Find where the given text appears and provide that cell's center as [X, Y] coordinate. 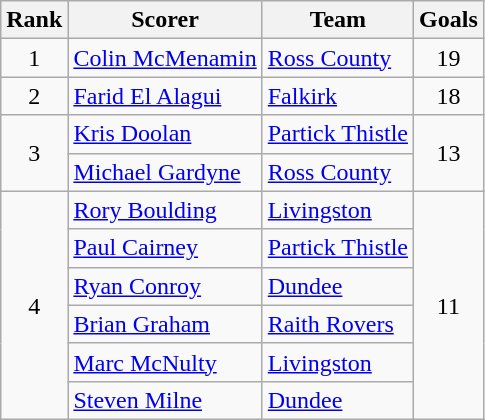
3 [34, 153]
11 [449, 305]
18 [449, 96]
Colin McMenamin [165, 58]
Goals [449, 20]
Farid El Alagui [165, 96]
4 [34, 305]
Falkirk [338, 96]
Scorer [165, 20]
Rank [34, 20]
2 [34, 96]
13 [449, 153]
Steven Milne [165, 400]
Rory Boulding [165, 210]
19 [449, 58]
Ryan Conroy [165, 286]
Kris Doolan [165, 134]
Raith Rovers [338, 324]
1 [34, 58]
Michael Gardyne [165, 172]
Marc McNulty [165, 362]
Paul Cairney [165, 248]
Brian Graham [165, 324]
Team [338, 20]
